Locate the cell with the specified text and output its [x, y] center coordinate. 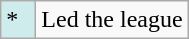
* [18, 20]
Led the league [112, 20]
